Provide the [x, y] coordinate of the cell's center where the given text is located.  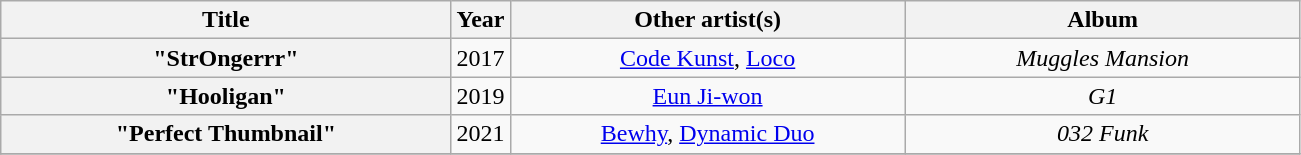
Bewhy, Dynamic Duo [708, 134]
2021 [480, 134]
"Hooligan" [226, 96]
G1 [1102, 96]
2017 [480, 58]
Album [1102, 20]
032 Funk [1102, 134]
Other artist(s) [708, 20]
"StrOngerrr" [226, 58]
Eun Ji-won [708, 96]
2019 [480, 96]
Title [226, 20]
Year [480, 20]
Muggles Mansion [1102, 58]
"Perfect Thumbnail" [226, 134]
Code Kunst, Loco [708, 58]
